Locate the cell with the specified text and output its (x, y) center coordinate. 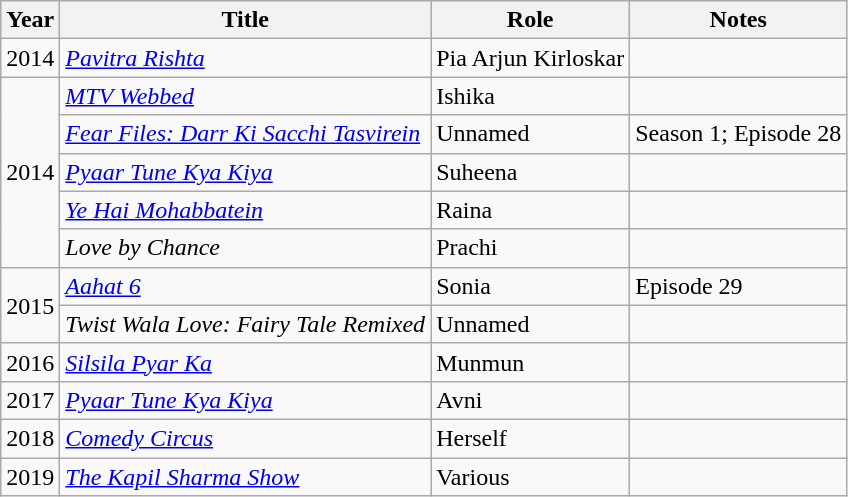
2017 (30, 400)
Love by Chance (246, 248)
Pavitra Rishta (246, 58)
2016 (30, 362)
Herself (530, 438)
2018 (30, 438)
Season 1; Episode 28 (738, 134)
Ye Hai Mohabbatein (246, 210)
2015 (30, 305)
MTV Webbed (246, 96)
Pia Arjun Kirloskar (530, 58)
Title (246, 20)
Prachi (530, 248)
Sonia (530, 286)
Suheena (530, 172)
Notes (738, 20)
The Kapil Sharma Show (246, 477)
Munmun (530, 362)
Comedy Circus (246, 438)
Silsila Pyar Ka (246, 362)
Twist Wala Love: Fairy Tale Remixed (246, 324)
Role (530, 20)
Fear Files: Darr Ki Sacchi Tasvirein (246, 134)
Episode 29 (738, 286)
Avni (530, 400)
Ishika (530, 96)
Various (530, 477)
2019 (30, 477)
Aahat 6 (246, 286)
Year (30, 20)
Raina (530, 210)
